Output the (X, Y) coordinate of the center of the cell containing the given text.  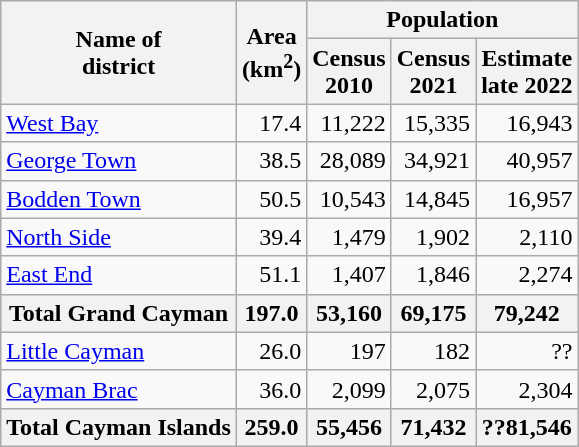
2,110 (527, 237)
West Bay (119, 123)
182 (433, 351)
197.0 (271, 313)
East End (119, 275)
2,304 (527, 389)
79,242 (527, 313)
36.0 (271, 389)
51.1 (271, 275)
1,407 (349, 275)
26.0 (271, 351)
Little Cayman (119, 351)
George Town (119, 161)
North Side (119, 237)
Total Cayman Islands (119, 427)
71,432 (433, 427)
1,479 (349, 237)
16,957 (527, 199)
38.5 (271, 161)
55,456 (349, 427)
39.4 (271, 237)
Population (442, 20)
Name ofdistrict (119, 52)
2,075 (433, 389)
259.0 (271, 427)
197 (349, 351)
34,921 (433, 161)
16,943 (527, 123)
?? (527, 351)
15,335 (433, 123)
1,846 (433, 275)
??81,546 (527, 427)
69,175 (433, 313)
1,902 (433, 237)
53,160 (349, 313)
14,845 (433, 199)
11,222 (349, 123)
17.4 (271, 123)
Cayman Brac (119, 389)
Census2010 (349, 72)
Estimatelate 2022 (527, 72)
Bodden Town (119, 199)
2,099 (349, 389)
Census2021 (433, 72)
10,543 (349, 199)
28,089 (349, 161)
Area(km2) (271, 52)
2,274 (527, 275)
50.5 (271, 199)
40,957 (527, 161)
Total Grand Cayman (119, 313)
